Find where the given text appears and provide that cell's center as (x, y) coordinate. 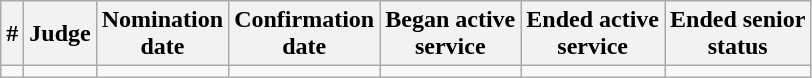
Nominationdate (162, 34)
Began activeservice (450, 34)
Ended seniorstatus (737, 34)
Confirmationdate (304, 34)
Judge (60, 34)
Ended activeservice (593, 34)
# (12, 34)
